Scan for the cell matching the given text and deliver its [X, Y] coordinate at center. 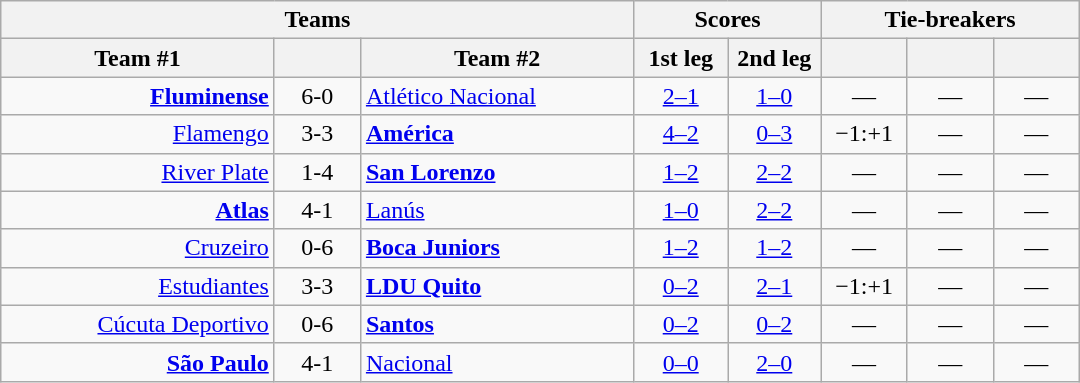
Nacional [497, 362]
Team #1 [138, 58]
6-0 [317, 96]
LDU Quito [497, 286]
Fluminense [138, 96]
Cruzeiro [138, 248]
Scores [728, 20]
América [497, 134]
Boca Juniors [497, 248]
Teams [318, 20]
Atlético Nacional [497, 96]
Team #2 [497, 58]
1-4 [317, 172]
1st leg [681, 58]
River Plate [138, 172]
0–0 [681, 362]
4–2 [681, 134]
Atlas [138, 210]
Cúcuta Deportivo [138, 324]
Tie-breakers [950, 20]
0–3 [775, 134]
Santos [497, 324]
Flamengo [138, 134]
Estudiantes [138, 286]
Lanús [497, 210]
San Lorenzo [497, 172]
São Paulo [138, 362]
2nd leg [775, 58]
2–0 [775, 362]
